Capture the cell that displays the provided text and extract its (X, Y) central coordinate. 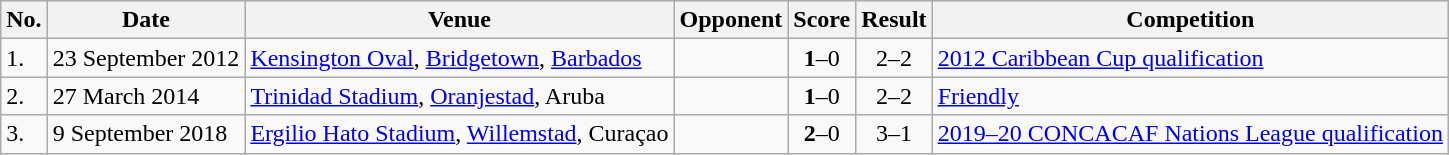
3. (24, 134)
Kensington Oval, Bridgetown, Barbados (460, 58)
2–0 (822, 134)
Date (146, 20)
Score (822, 20)
Ergilio Hato Stadium, Willemstad, Curaçao (460, 134)
2. (24, 96)
1. (24, 58)
Venue (460, 20)
2019–20 CONCACAF Nations League qualification (1190, 134)
Competition (1190, 20)
Opponent (731, 20)
9 September 2018 (146, 134)
No. (24, 20)
3–1 (894, 134)
Trinidad Stadium, Oranjestad, Aruba (460, 96)
2012 Caribbean Cup qualification (1190, 58)
Result (894, 20)
Friendly (1190, 96)
23 September 2012 (146, 58)
27 March 2014 (146, 96)
